Detect which cell encompasses the target text, then output its [X, Y] center coordinate. 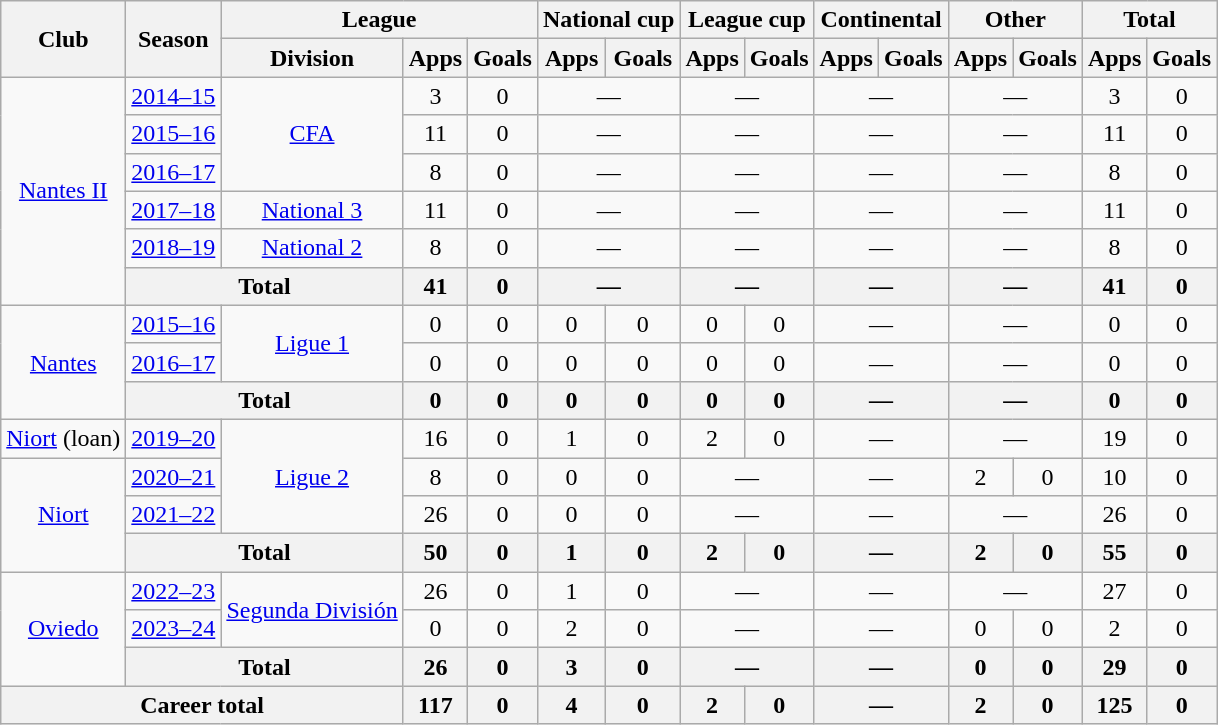
Career total [202, 705]
Continental [881, 20]
Niort (loan) [64, 438]
Ligue 2 [312, 476]
55 [1114, 553]
Division [312, 58]
117 [435, 705]
29 [1114, 667]
2019–20 [174, 438]
2017–18 [174, 210]
Season [174, 39]
2014–15 [174, 96]
10 [1114, 477]
Nantes II [64, 191]
4 [571, 705]
Niort [64, 515]
27 [1114, 591]
National 3 [312, 210]
2023–24 [174, 629]
League cup [747, 20]
Oviedo [64, 629]
Ligue 1 [312, 343]
Segunda División [312, 610]
Nantes [64, 362]
Club [64, 39]
CFA [312, 134]
125 [1114, 705]
Other [1015, 20]
19 [1114, 438]
2022–23 [174, 591]
2018–19 [174, 248]
50 [435, 553]
League [380, 20]
16 [435, 438]
National cup [608, 20]
National 2 [312, 248]
2020–21 [174, 477]
2021–22 [174, 515]
